Determine the [x, y] coordinate at the center of the cell enclosing the given text.  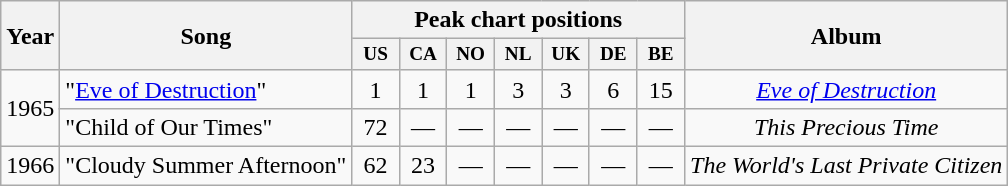
15 [661, 89]
Album [846, 36]
Song [206, 36]
Eve of Destruction [846, 89]
NL [518, 55]
6 [613, 89]
BE [661, 55]
NO [471, 55]
62 [376, 166]
This Precious Time [846, 128]
23 [423, 166]
"Cloudy Summer Afternoon" [206, 166]
The World's Last Private Citizen [846, 166]
"Child of Our Times" [206, 128]
72 [376, 128]
"Eve of Destruction" [206, 89]
DE [613, 55]
1965 [30, 108]
CA [423, 55]
Peak chart positions [518, 20]
UK [566, 55]
US [376, 55]
Year [30, 36]
1966 [30, 166]
